Determine the [X, Y] coordinate at the center of the cell enclosing the given text.  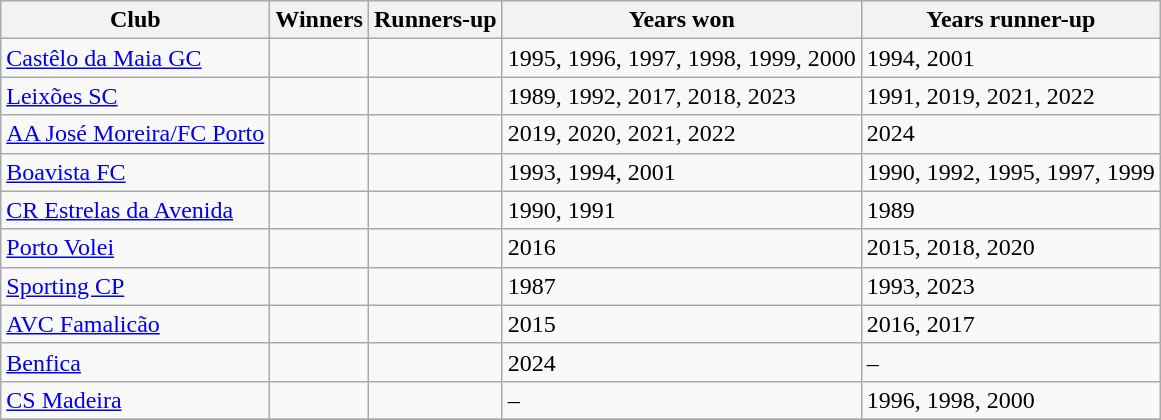
1987 [682, 286]
1995, 1996, 1997, 1998, 1999, 2000 [682, 58]
1990, 1991 [682, 210]
2015 [682, 324]
Years won [682, 20]
Benfica [136, 362]
Club [136, 20]
2019, 2020, 2021, 2022 [682, 134]
Winners [320, 20]
1993, 2023 [1010, 286]
CS Madeira [136, 400]
AA José Moreira/FC Porto [136, 134]
Runners-up [435, 20]
1994, 2001 [1010, 58]
Sporting CP [136, 286]
1993, 1994, 2001 [682, 172]
2015, 2018, 2020 [1010, 248]
1989, 1992, 2017, 2018, 2023 [682, 96]
1989 [1010, 210]
Castêlo da Maia GC [136, 58]
1996, 1998, 2000 [1010, 400]
Leixões SC [136, 96]
Boavista FC [136, 172]
Porto Volei [136, 248]
2016 [682, 248]
2016, 2017 [1010, 324]
1990, 1992, 1995, 1997, 1999 [1010, 172]
1991, 2019, 2021, 2022 [1010, 96]
CR Estrelas da Avenida [136, 210]
AVC Famalicão [136, 324]
Years runner-up [1010, 20]
